From the cell containing the given text, extract its center point as [X, Y] coordinate. 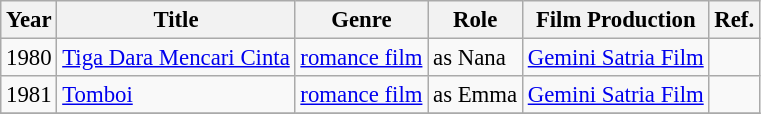
Title [176, 20]
Ref. [734, 20]
as Nana [476, 58]
Tiga Dara Mencari Cinta [176, 58]
Genre [362, 20]
Tomboi [176, 95]
1980 [29, 58]
Film Production [616, 20]
Role [476, 20]
Year [29, 20]
as Emma [476, 95]
1981 [29, 95]
